Find where the given text appears and provide that cell's center as [x, y] coordinate. 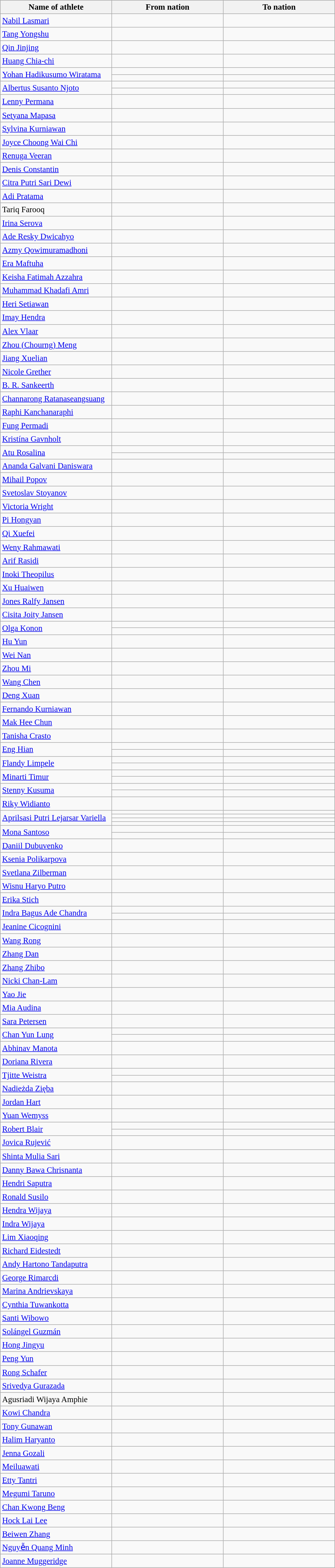
Hong Jingyu [56, 1345]
Mak Hee Chun [56, 722]
Imay Hendra [56, 318]
Citra Putri Sari Dewi [56, 183]
From nation [167, 7]
Inoki Theopilus [56, 574]
Joyce Choong Wai Chi [56, 142]
Kowi Chandra [56, 1413]
Hock Lai Lee [56, 1521]
Yao Jie [56, 994]
Joanne Muggeridge [56, 1561]
Keisha Fatimah Azzahra [56, 277]
Mona Santoso [56, 832]
Hendri Saputra [56, 1183]
Ananda Galvani Daniswara [56, 466]
Albertus Susanto Njoto [56, 88]
Tanisha Crasto [56, 736]
Rong Schafer [56, 1372]
Danny Bawa Chrisnanta [56, 1170]
Jenna Gozali [56, 1453]
Victoria Wright [56, 507]
Setyana Mapasa [56, 115]
Shinta Mulia Sari [56, 1156]
Heri Setiawan [56, 304]
Azmy Qowimuramadhoni [56, 250]
Era Maftuha [56, 264]
Daniil Dubuvenko [56, 846]
B. R. Sankeerth [56, 385]
Tjitte Weistra [56, 1075]
Robert Blair [56, 1129]
Chan Yun Lung [56, 1035]
Meiluawati [56, 1467]
Halim Haryanto [56, 1440]
Srivedya Gurazada [56, 1386]
Fung Permadi [56, 425]
Wang Rong [56, 940]
Ronald Susilo [56, 1197]
Stenny Kusuma [56, 790]
Erika Stich [56, 900]
Doriana Rivera [56, 1062]
Ade Resky Dwicahyo [56, 237]
Atu Rosalina [56, 453]
Wang Chen [56, 682]
Qin Jinjing [56, 48]
Irina Serova [56, 223]
Solángel Guzmán [56, 1332]
Pi Hongyan [56, 520]
Riky Widianto [56, 804]
Nicole Grether [56, 372]
Minarti Timur [56, 777]
Kristína Gavnholt [56, 439]
Jiang Xuelian [56, 358]
Cisita Joity Jansen [56, 615]
Jordan Hart [56, 1102]
Megumi Taruno [56, 1494]
Wisnu Haryo Putro [56, 886]
Zhang Zhibo [56, 967]
Flandy Limpele [56, 763]
To nation [279, 7]
Nicki Chan-Lam [56, 981]
Huang Chia-chi [56, 61]
Nabil Lasmari [56, 21]
Beiwen Zhang [56, 1534]
Agusriadi Wijaya Amphie [56, 1399]
Hendra Wijaya [56, 1210]
Lenny Permana [56, 102]
Weny Rahmawati [56, 547]
Zhou Mi [56, 669]
Jovica Rujević [56, 1143]
Name of athlete [56, 7]
Qi Xuefei [56, 534]
Marina Andrievskaya [56, 1291]
Indra Wijaya [56, 1224]
Cynthia Tuwankotta [56, 1305]
Renuga Veeran [56, 155]
Fernando Kurniawan [56, 709]
Yohan Hadikusumo Wiratama [56, 75]
Nadieżda Zięba [56, 1089]
Mihail Popov [56, 480]
Sylvina Kurniawan [56, 129]
Eng Hian [56, 750]
Jones Ralfy Jansen [56, 601]
Muhammad Khadafi Amri [56, 290]
Hu Yun [56, 642]
Yuan Wemyss [56, 1116]
Ksenia Polikarpova [56, 859]
Zhou (Chourng) Meng [56, 345]
Lim Xiaoqing [56, 1237]
Richard Eidestedt [56, 1251]
Peng Yun [56, 1359]
Mia Audina [56, 1008]
Zhang Dan [56, 954]
Wei Nan [56, 655]
Svetlana Zilberman [56, 873]
Alex Vlaar [56, 331]
Tang Yongshu [56, 34]
Tariq Farooq [56, 210]
Olga Konon [56, 628]
Etty Tantri [56, 1480]
Nguyễn Quang Minh [56, 1548]
Raphi Kanchanaraphi [56, 412]
Jeanine Cicognini [56, 927]
Chan Kwong Beng [56, 1507]
Arif Rasidi [56, 560]
Andy Hartono Tandaputra [56, 1264]
Tony Gunawan [56, 1426]
Santi Wibowo [56, 1318]
Indra Bagus Ade Chandra [56, 913]
Deng Xuan [56, 695]
Aprilsasi Putri Lejarsar Variella [56, 818]
Svetoslav Stoyanov [56, 493]
Channarong Ratanaseangsuang [56, 399]
Denis Constantin [56, 169]
Abhinav Manota [56, 1048]
George Rimarcdi [56, 1278]
Xu Huaiwen [56, 587]
Adi Pratama [56, 196]
Sara Petersen [56, 1021]
